Return (x, y) of the center of cell containing provided text 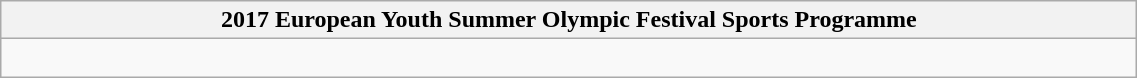
2017 European Youth Summer Olympic Festival Sports Programme (569, 20)
